Pinpoint the cell where the given text exists, returning its (x, y) midpoint coordinate. 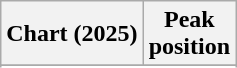
Peakposition (189, 34)
Chart (2025) (72, 34)
